From the cell containing the given text, extract its center point as [X, Y] coordinate. 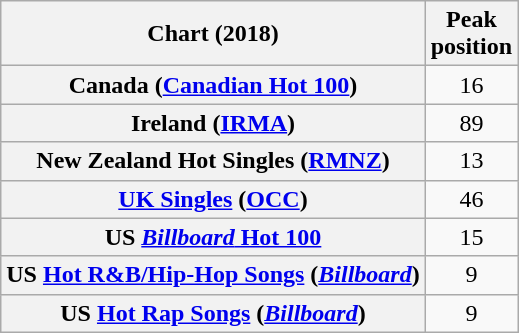
US Hot R&B/Hip-Hop Songs (Billboard) [213, 275]
16 [471, 85]
13 [471, 161]
Chart (2018) [213, 34]
Canada (Canadian Hot 100) [213, 85]
Peakposition [471, 34]
US Hot Rap Songs (Billboard) [213, 313]
15 [471, 237]
Ireland (IRMA) [213, 123]
UK Singles (OCC) [213, 199]
New Zealand Hot Singles (RMNZ) [213, 161]
US Billboard Hot 100 [213, 237]
89 [471, 123]
46 [471, 199]
